Detect which cell encompasses the target text, then output its (x, y) center coordinate. 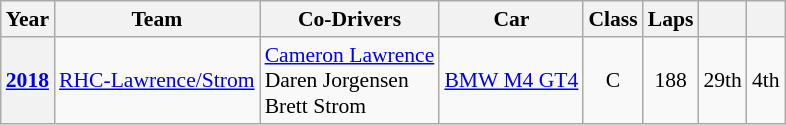
Car (511, 19)
RHC-Lawrence/Strom (157, 80)
C (612, 80)
Team (157, 19)
Co-Drivers (350, 19)
BMW M4 GT4 (511, 80)
4th (766, 80)
Laps (671, 19)
Cameron Lawrence Daren Jorgensen Brett Strom (350, 80)
2018 (28, 80)
Class (612, 19)
Year (28, 19)
188 (671, 80)
29th (722, 80)
